Return the [x, y] coordinate for the center point of the cell that contains the specified text.  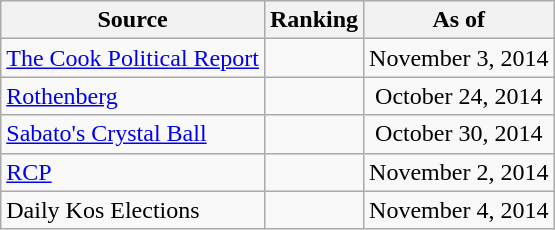
Source [133, 20]
November 3, 2014 [459, 58]
Daily Kos Elections [133, 210]
Sabato's Crystal Ball [133, 134]
Rothenberg [133, 96]
As of [459, 20]
RCP [133, 172]
November 4, 2014 [459, 210]
October 30, 2014 [459, 134]
November 2, 2014 [459, 172]
The Cook Political Report [133, 58]
October 24, 2014 [459, 96]
Ranking [314, 20]
